Extract the (x, y) coordinate from the center of the cell holding the provided text.  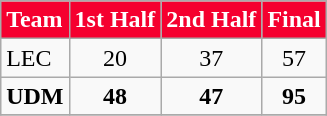
1st Half (115, 20)
57 (294, 58)
20 (115, 58)
LEC (35, 58)
UDM (35, 96)
Team (35, 20)
95 (294, 96)
48 (115, 96)
Final (294, 20)
2nd Half (212, 20)
37 (212, 58)
47 (212, 96)
